Pinpoint the cell where the given text exists, returning its (x, y) midpoint coordinate. 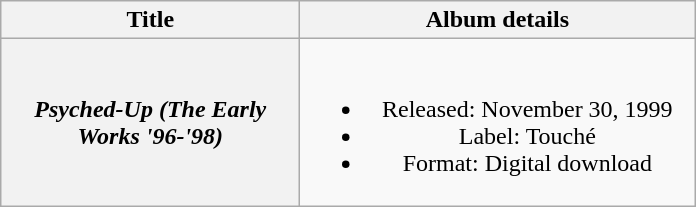
Album details (498, 20)
Psyched-Up (The Early Works '96-'98) (150, 122)
Released: November 30, 1999Label: TouchéFormat: Digital download (498, 122)
Title (150, 20)
